Provide the [x, y] coordinate of the cell's center where the given text is located.  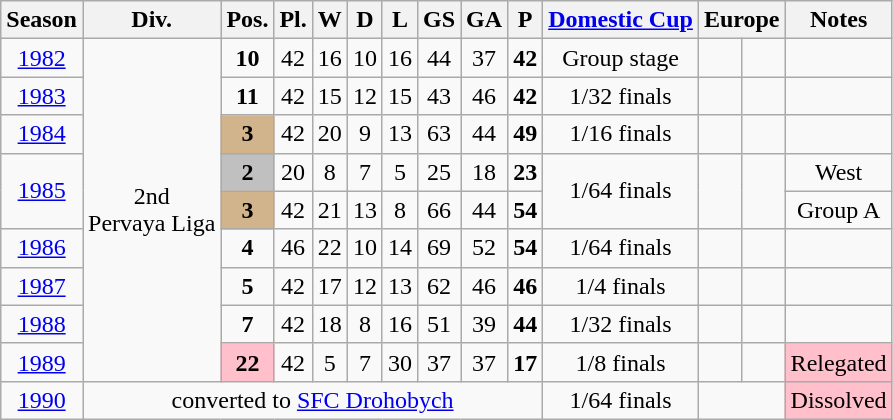
11 [248, 96]
23 [526, 172]
W [330, 20]
51 [438, 324]
1/8 finals [621, 362]
69 [438, 248]
21 [330, 210]
9 [364, 134]
1984 [42, 134]
1982 [42, 58]
1987 [42, 286]
Group stage [621, 58]
14 [400, 248]
Relegated [838, 362]
1988 [42, 324]
L [400, 20]
2ndPervaya Liga [151, 210]
GA [484, 20]
Notes [838, 20]
52 [484, 248]
49 [526, 134]
Season [42, 20]
4 [248, 248]
converted to SFC Drohobych [312, 400]
1986 [42, 248]
63 [438, 134]
GS [438, 20]
1983 [42, 96]
1/4 finals [621, 286]
1990 [42, 400]
30 [400, 362]
1985 [42, 191]
39 [484, 324]
1/16 finals [621, 134]
66 [438, 210]
West [838, 172]
43 [438, 96]
2 [248, 172]
Dissolved [838, 400]
62 [438, 286]
Group A [838, 210]
Domestic Cup [621, 20]
D [364, 20]
Pl. [293, 20]
25 [438, 172]
Pos. [248, 20]
Div. [151, 20]
P [526, 20]
1989 [42, 362]
Europe [742, 20]
